Scan for the cell matching the given text and deliver its (x, y) coordinate at center. 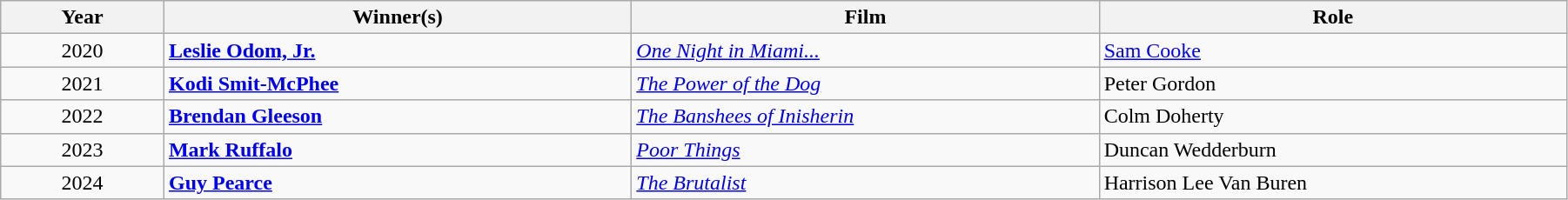
Mark Ruffalo (397, 150)
Winner(s) (397, 17)
The Brutalist (865, 183)
Harrison Lee Van Buren (1333, 183)
One Night in Miami... (865, 50)
Leslie Odom, Jr. (397, 50)
Guy Pearce (397, 183)
Kodi Smit-McPhee (397, 83)
The Power of the Dog (865, 83)
Colm Doherty (1333, 117)
Brendan Gleeson (397, 117)
Peter Gordon (1333, 83)
The Banshees of Inisherin (865, 117)
2022 (83, 117)
Film (865, 17)
Duncan Wedderburn (1333, 150)
2021 (83, 83)
Poor Things (865, 150)
Year (83, 17)
Role (1333, 17)
2024 (83, 183)
Sam Cooke (1333, 50)
2023 (83, 150)
2020 (83, 50)
